Output the [X, Y] coordinate of the center of the cell containing the given text.  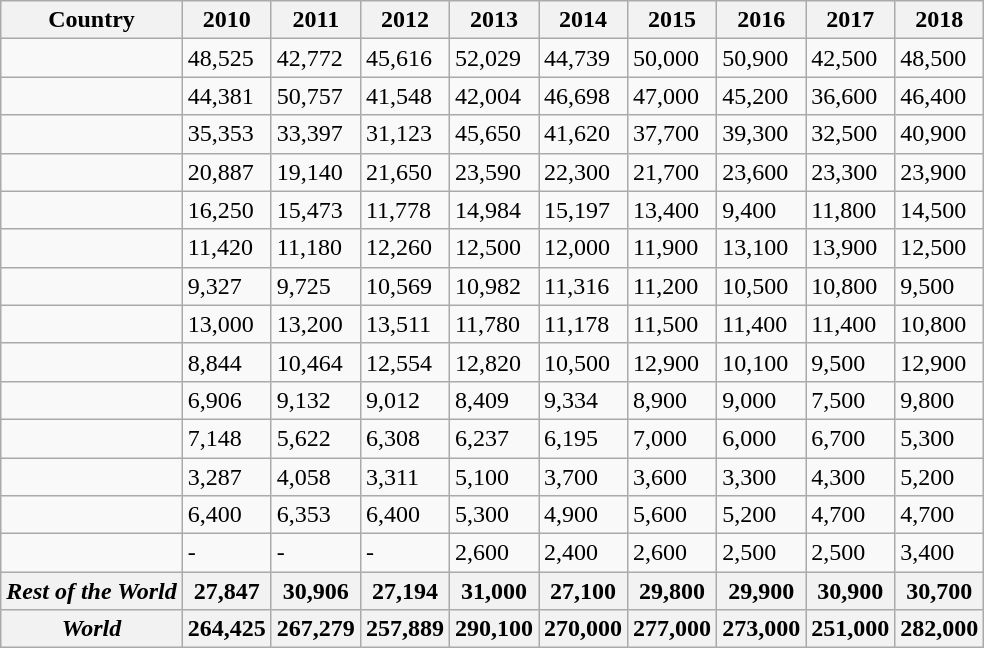
50,900 [762, 58]
50,757 [316, 96]
48,500 [940, 58]
44,381 [226, 96]
46,698 [584, 96]
4,900 [584, 515]
13,000 [226, 324]
5,100 [494, 477]
Country [92, 20]
8,900 [672, 400]
6,195 [584, 438]
47,000 [672, 96]
7,000 [672, 438]
13,200 [316, 324]
World [92, 629]
31,000 [494, 591]
20,887 [226, 172]
3,700 [584, 477]
45,200 [762, 96]
9,800 [940, 400]
3,400 [940, 553]
11,180 [316, 248]
12,260 [404, 248]
33,397 [316, 134]
3,311 [404, 477]
9,725 [316, 286]
12,820 [494, 362]
4,300 [850, 477]
5,622 [316, 438]
277,000 [672, 629]
264,425 [226, 629]
270,000 [584, 629]
21,650 [404, 172]
11,200 [672, 286]
2018 [940, 20]
9,400 [762, 210]
27,847 [226, 591]
2011 [316, 20]
13,400 [672, 210]
11,780 [494, 324]
52,029 [494, 58]
23,900 [940, 172]
31,123 [404, 134]
35,353 [226, 134]
22,300 [584, 172]
11,420 [226, 248]
6,353 [316, 515]
6,700 [850, 438]
2013 [494, 20]
7,148 [226, 438]
251,000 [850, 629]
10,100 [762, 362]
2015 [672, 20]
41,548 [404, 96]
32,500 [850, 134]
3,300 [762, 477]
50,000 [672, 58]
39,300 [762, 134]
7,500 [850, 400]
19,140 [316, 172]
42,500 [850, 58]
11,778 [404, 210]
3,600 [672, 477]
10,464 [316, 362]
6,906 [226, 400]
30,906 [316, 591]
23,300 [850, 172]
11,900 [672, 248]
8,409 [494, 400]
46,400 [940, 96]
2010 [226, 20]
42,004 [494, 96]
273,000 [762, 629]
48,525 [226, 58]
5,600 [672, 515]
23,590 [494, 172]
6,000 [762, 438]
27,100 [584, 591]
29,900 [762, 591]
267,279 [316, 629]
45,650 [494, 134]
2012 [404, 20]
4,058 [316, 477]
36,600 [850, 96]
13,900 [850, 248]
15,473 [316, 210]
13,100 [762, 248]
40,900 [940, 134]
9,132 [316, 400]
37,700 [672, 134]
9,012 [404, 400]
12,554 [404, 362]
21,700 [672, 172]
10,569 [404, 286]
30,700 [940, 591]
44,739 [584, 58]
9,000 [762, 400]
2017 [850, 20]
2014 [584, 20]
11,800 [850, 210]
45,616 [404, 58]
11,500 [672, 324]
42,772 [316, 58]
15,197 [584, 210]
6,237 [494, 438]
2016 [762, 20]
11,316 [584, 286]
11,178 [584, 324]
14,984 [494, 210]
3,287 [226, 477]
23,600 [762, 172]
290,100 [494, 629]
14,500 [940, 210]
257,889 [404, 629]
30,900 [850, 591]
2,400 [584, 553]
27,194 [404, 591]
282,000 [940, 629]
29,800 [672, 591]
Rest of the World [92, 591]
10,982 [494, 286]
13,511 [404, 324]
12,000 [584, 248]
41,620 [584, 134]
16,250 [226, 210]
8,844 [226, 362]
6,308 [404, 438]
9,334 [584, 400]
9,327 [226, 286]
